Locate the cell with the specified text and output its [X, Y] center coordinate. 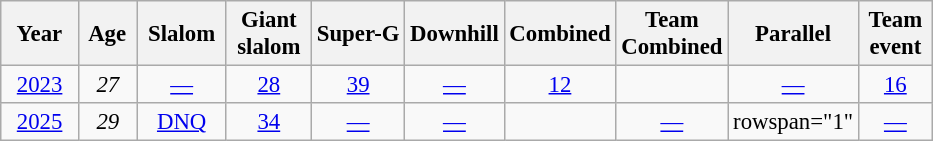
DNQ [182, 122]
29 [108, 122]
2025 [40, 122]
Parallel [794, 34]
Slalom [182, 34]
34 [268, 122]
12 [560, 85]
Team event [895, 34]
TeamCombined [672, 34]
28 [268, 85]
39 [358, 85]
Year [40, 34]
Super-G [358, 34]
Age [108, 34]
Downhill [454, 34]
rowspan="1" [794, 122]
Combined [560, 34]
27 [108, 85]
16 [895, 85]
2023 [40, 85]
Giant slalom [268, 34]
